Extract the (x, y) coordinate from the center of the cell holding the provided text.  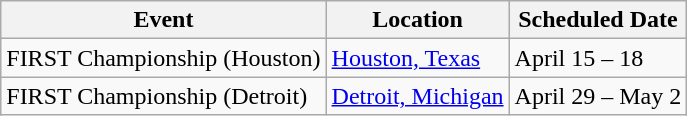
Location (418, 20)
Event (164, 20)
Houston, Texas (418, 58)
FIRST Championship (Houston) (164, 58)
FIRST Championship (Detroit) (164, 96)
Detroit, Michigan (418, 96)
Scheduled Date (598, 20)
April 15 – 18 (598, 58)
April 29 – May 2 (598, 96)
